From the cell containing the given text, extract its center point as [X, Y] coordinate. 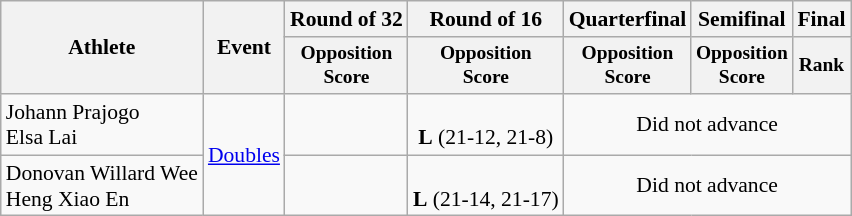
Rank [821, 66]
Quarterfinal [628, 19]
Johann PrajogoElsa Lai [102, 124]
L (21-12, 21-8) [486, 124]
Donovan Willard Wee Heng Xiao En [102, 186]
Round of 32 [346, 19]
Final [821, 19]
Round of 16 [486, 19]
Doubles [244, 155]
Semifinal [742, 19]
L (21-14, 21-17) [486, 186]
Athlete [102, 48]
Event [244, 48]
